From the cell containing the given text, extract its center point as [X, Y] coordinate. 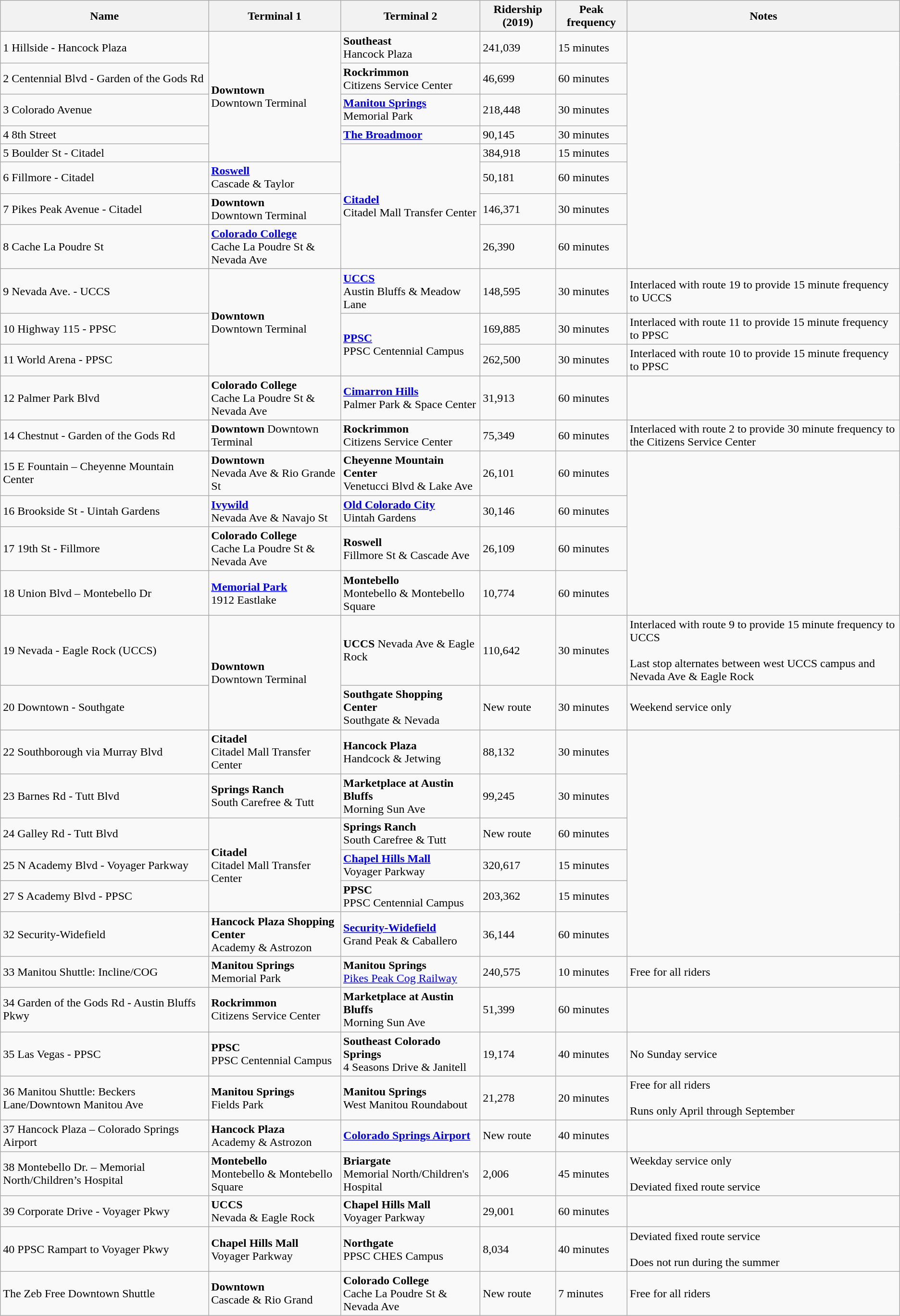
20 minutes [591, 1098]
218,448 [518, 110]
17 19th St - Fillmore [105, 549]
The Broadmoor [411, 135]
18 Union Blvd – Montebello Dr [105, 593]
16 Brookside St - Uintah Gardens [105, 511]
UCCSNevada & Eagle Rock [275, 1211]
30,146 [518, 511]
148,595 [518, 291]
Name [105, 16]
21,278 [518, 1098]
36 Manitou Shuttle: Beckers Lane/Downtown Manitou Ave [105, 1098]
Security-WidefieldGrand Peak & Caballero [411, 934]
2,006 [518, 1174]
5 Boulder St - Citadel [105, 153]
BriargateMemorial North/Children's Hospital [411, 1174]
Terminal 2 [411, 16]
88,132 [518, 752]
Manitou SpringsPikes Peak Cog Railway [411, 972]
Interlaced with route 9 to provide 15 minute frequency to UCCS Last stop alternates between west UCCS campus and Nevada Ave & Eagle Rock [763, 650]
320,617 [518, 865]
Southgate Shopping CenterSouthgate & Nevada [411, 708]
32 Security-Widefield [105, 934]
UCCS Austin Bluffs & Meadow Lane [411, 291]
The Zeb Free Downtown Shuttle [105, 1293]
Citadel Citadel Mall Transfer Center [411, 206]
39 Corporate Drive - Voyager Pkwy [105, 1211]
169,885 [518, 329]
241,039 [518, 47]
Manitou SpringsWest Manitou Roundabout [411, 1098]
Old Colorado CityUintah Gardens [411, 511]
384,918 [518, 153]
26,390 [518, 247]
45 minutes [591, 1174]
26,109 [518, 549]
25 N Academy Blvd - Voyager Parkway [105, 865]
RoswellFillmore St & Cascade Ave [411, 549]
Interlaced with route 10 to provide 15 minute frequency to PPSC [763, 360]
Southeast Colorado Springs4 Seasons Drive & Janitell [411, 1054]
23 Barnes Rd - Tutt Blvd [105, 796]
34 Garden of the Gods Rd - Austin Bluffs Pkwy [105, 1009]
No Sunday service [763, 1054]
19,174 [518, 1054]
Cimarron HillsPalmer Park & Space Center [411, 398]
10,774 [518, 593]
99,245 [518, 796]
262,500 [518, 360]
146,371 [518, 209]
Hancock Plaza Shopping CenterAcademy & Astrozon [275, 934]
37 Hancock Plaza – Colorado Springs Airport [105, 1136]
40 PPSC Rampart to Voyager Pkwy [105, 1249]
Notes [763, 16]
Interlaced with route 11 to provide 15 minute frequency to PPSC [763, 329]
35 Las Vegas - PPSC [105, 1054]
12 Palmer Park Blvd [105, 398]
DowntownCascade & Rio Grand [275, 1293]
9 Nevada Ave. - UCCS [105, 291]
Memorial Park1912 Eastlake [275, 593]
Colorado Springs Airport [411, 1136]
Peak frequency [591, 16]
36,144 [518, 934]
24 Galley Rd - Tutt Blvd [105, 833]
Weekday service onlyDeviated fixed route service [763, 1174]
11 World Arena - PPSC [105, 360]
Hancock PlazaAcademy & Astrozon [275, 1136]
20 Downtown - Southgate [105, 708]
Interlaced with route 2 to provide 30 minute frequency to the Citizens Service Center [763, 435]
Cheyenne Mountain CenterVenetucci Blvd & Lake Ave [411, 473]
15 E Fountain – Cheyenne Mountain Center [105, 473]
7 minutes [591, 1293]
Free for all ridersRuns only April through September [763, 1098]
Manitou SpringsFields Park [275, 1098]
1 Hillside - Hancock Plaza [105, 47]
Southeast Hancock Plaza [411, 47]
50,181 [518, 178]
8,034 [518, 1249]
UCCS Nevada Ave & Eagle Rock [411, 650]
38 Montebello Dr. – Memorial North/Children’s Hospital [105, 1174]
46,699 [518, 79]
IvywildNevada Ave & Navajo St [275, 511]
Interlaced with route 19 to provide 15 minute frequency to UCCS [763, 291]
75,349 [518, 435]
203,362 [518, 896]
Colorado College Cache La Poudre St & Nevada Ave [275, 247]
240,575 [518, 972]
Ridership (2019) [518, 16]
PPSC PPSC Centennial Campus [411, 344]
DowntownNevada Ave & Rio Grande St [275, 473]
Deviated fixed route serviceDoes not run during the summer [763, 1249]
NorthgatePPSC CHES Campus [411, 1249]
Weekend service only [763, 708]
31,913 [518, 398]
90,145 [518, 135]
3 Colorado Avenue [105, 110]
7 Pikes Peak Avenue - Citadel [105, 209]
4 8th Street [105, 135]
110,642 [518, 650]
33 Manitou Shuttle: Incline/COG [105, 972]
2 Centennial Blvd - Garden of the Gods Rd [105, 79]
10 Highway 115 - PPSC [105, 329]
Roswell Cascade & Taylor [275, 178]
14 Chestnut - Garden of the Gods Rd [105, 435]
Terminal 1 [275, 16]
22 Southborough via Murray Blvd [105, 752]
8 Cache La Poudre St [105, 247]
6 Fillmore - Citadel [105, 178]
26,101 [518, 473]
51,399 [518, 1009]
10 minutes [591, 972]
19 Nevada - Eagle Rock (UCCS) [105, 650]
27 S Academy Blvd - PPSC [105, 896]
Hancock PlazaHandcock & Jetwing [411, 752]
29,001 [518, 1211]
